Determine the [x, y] coordinate at the center of the cell enclosing the given text.  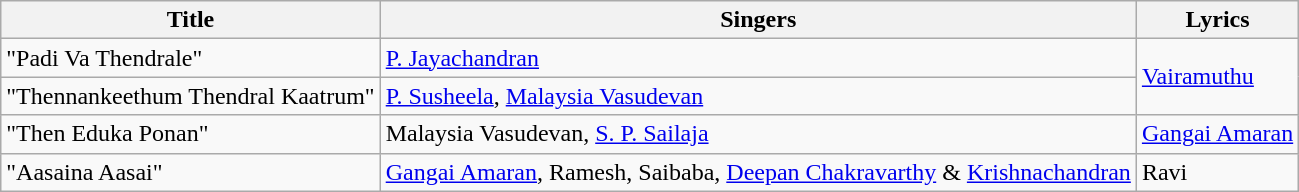
Title [190, 20]
Singers [758, 20]
P. Jayachandran [758, 58]
"Thennankeethum Thendral Kaatrum" [190, 96]
Malaysia Vasudevan, S. P. Sailaja [758, 134]
P. Susheela, Malaysia Vasudevan [758, 96]
"Padi Va Thendrale" [190, 58]
Gangai Amaran [1217, 134]
Ravi [1217, 172]
"Then Eduka Ponan" [190, 134]
Gangai Amaran, Ramesh, Saibaba, Deepan Chakravarthy & Krishnachandran [758, 172]
"Aasaina Aasai" [190, 172]
Vairamuthu [1217, 77]
Lyrics [1217, 20]
